Return (X, Y) of the center of cell containing provided text 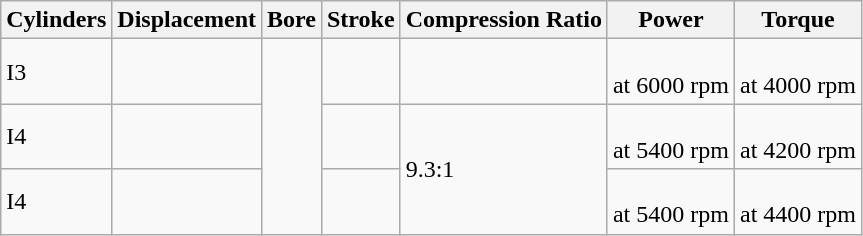
Compression Ratio (504, 20)
Displacement (187, 20)
at 6000 rpm (670, 72)
Torque (798, 20)
at 4400 rpm (798, 202)
Cylinders (56, 20)
Bore (292, 20)
I3 (56, 72)
at 4200 rpm (798, 136)
at 4000 rpm (798, 72)
Power (670, 20)
9.3:1 (504, 169)
Stroke (360, 20)
